Pinpoint the cell where the given text exists, returning its (X, Y) midpoint coordinate. 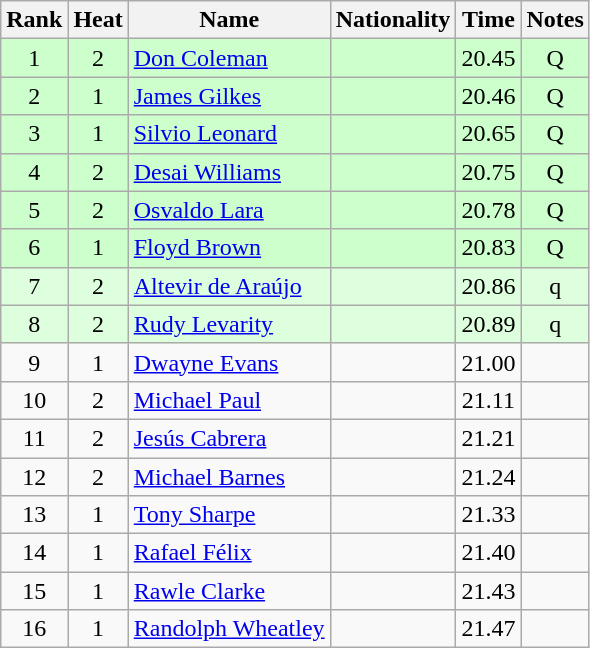
20.65 (488, 134)
Silvio Leonard (229, 134)
5 (34, 210)
6 (34, 248)
13 (34, 515)
Notes (555, 20)
9 (34, 362)
Rafael Félix (229, 553)
16 (34, 629)
Rawle Clarke (229, 591)
12 (34, 477)
20.75 (488, 172)
20.86 (488, 286)
Floyd Brown (229, 248)
3 (34, 134)
Name (229, 20)
Michael Barnes (229, 477)
10 (34, 400)
8 (34, 324)
20.45 (488, 58)
Jesús Cabrera (229, 438)
Heat (98, 20)
7 (34, 286)
14 (34, 553)
Tony Sharpe (229, 515)
Altevir de Araújo (229, 286)
Randolph Wheatley (229, 629)
11 (34, 438)
Time (488, 20)
20.78 (488, 210)
Desai Williams (229, 172)
21.00 (488, 362)
Rudy Levarity (229, 324)
4 (34, 172)
Michael Paul (229, 400)
21.43 (488, 591)
20.46 (488, 96)
Osvaldo Lara (229, 210)
21.47 (488, 629)
21.40 (488, 553)
Don Coleman (229, 58)
21.33 (488, 515)
15 (34, 591)
Rank (34, 20)
21.11 (488, 400)
21.21 (488, 438)
21.24 (488, 477)
20.89 (488, 324)
20.83 (488, 248)
James Gilkes (229, 96)
Dwayne Evans (229, 362)
Nationality (393, 20)
